Detect which cell encompasses the target text, then output its (X, Y) center coordinate. 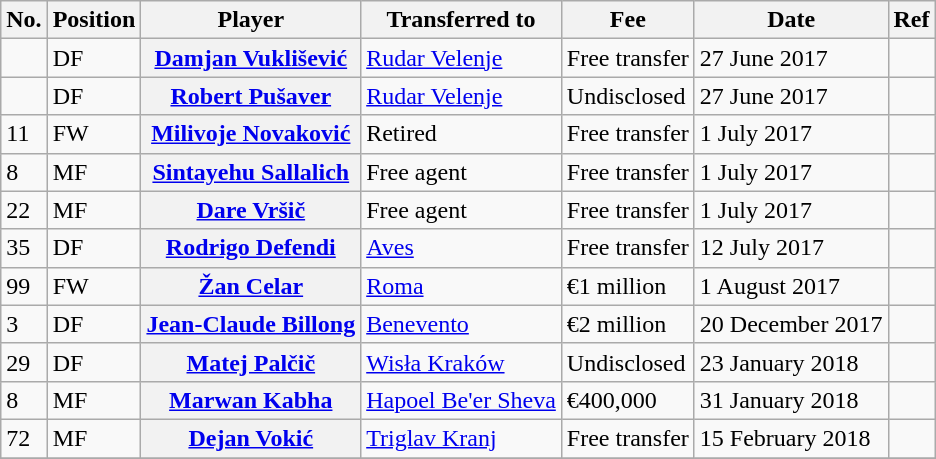
Rodrigo Defendi (251, 248)
Damjan Vuklišević (251, 58)
Benevento (462, 324)
Marwan Kabha (251, 400)
€400,000 (628, 400)
Jean-Claude Billong (251, 324)
72 (24, 438)
29 (24, 362)
Date (791, 20)
Triglav Kranj (462, 438)
23 January 2018 (791, 362)
Fee (628, 20)
Žan Celar (251, 286)
Dejan Vokić (251, 438)
20 December 2017 (791, 324)
15 February 2018 (791, 438)
Matej Palčič (251, 362)
35 (24, 248)
11 (24, 134)
Roma (462, 286)
Aves (462, 248)
€1 million (628, 286)
12 July 2017 (791, 248)
Robert Pušaver (251, 96)
99 (24, 286)
Hapoel Be'er Sheva (462, 400)
Wisła Kraków (462, 362)
Player (251, 20)
Sintayehu Sallalich (251, 172)
No. (24, 20)
Transferred to (462, 20)
€2 million (628, 324)
31 January 2018 (791, 400)
3 (24, 324)
Position (94, 20)
22 (24, 210)
Ref (912, 20)
1 August 2017 (791, 286)
Retired (462, 134)
Dare Vršič (251, 210)
Milivoje Novaković (251, 134)
